Scan for the cell matching the given text and deliver its (x, y) coordinate at center. 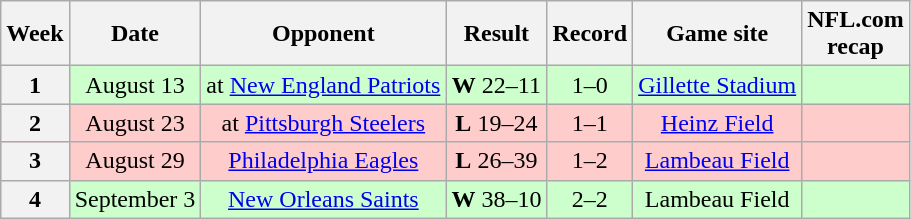
1 (35, 85)
September 3 (135, 199)
August 29 (135, 161)
3 (35, 161)
L 19–24 (496, 123)
4 (35, 199)
1–0 (590, 85)
Record (590, 34)
1–2 (590, 161)
Game site (718, 34)
Opponent (324, 34)
Week (35, 34)
NFL.comrecap (856, 34)
2 (35, 123)
L 26–39 (496, 161)
August 13 (135, 85)
at Pittsburgh Steelers (324, 123)
2–2 (590, 199)
August 23 (135, 123)
New Orleans Saints (324, 199)
W 38–10 (496, 199)
Philadelphia Eagles (324, 161)
Heinz Field (718, 123)
Date (135, 34)
at New England Patriots (324, 85)
Gillette Stadium (718, 85)
1–1 (590, 123)
W 22–11 (496, 85)
Result (496, 34)
